Detect which cell encompasses the target text, then output its (X, Y) center coordinate. 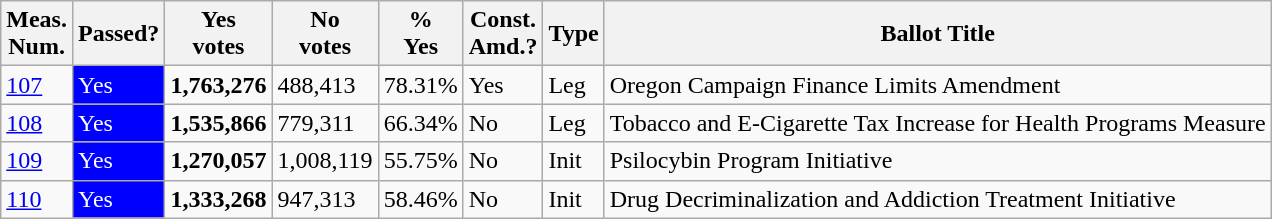
Passed? (118, 34)
Oregon Campaign Finance Limits Amendment (938, 85)
1,008,119 (325, 161)
Psilocybin Program Initiative (938, 161)
Drug Decriminalization and Addiction Treatment Initiative (938, 199)
1,535,866 (218, 123)
108 (37, 123)
%Yes (420, 34)
Ballot Title (938, 34)
1,333,268 (218, 199)
Const.Amd.? (503, 34)
779,311 (325, 123)
Tobacco and E-Cigarette Tax Increase for Health Programs Measure (938, 123)
Type (574, 34)
66.34% (420, 123)
Meas.Num. (37, 34)
58.46% (420, 199)
78.31% (420, 85)
109 (37, 161)
947,313 (325, 199)
107 (37, 85)
488,413 (325, 85)
Novotes (325, 34)
Yesvotes (218, 34)
55.75% (420, 161)
1,763,276 (218, 85)
1,270,057 (218, 161)
110 (37, 199)
